Pinpoint the cell where the given text exists, returning its [x, y] midpoint coordinate. 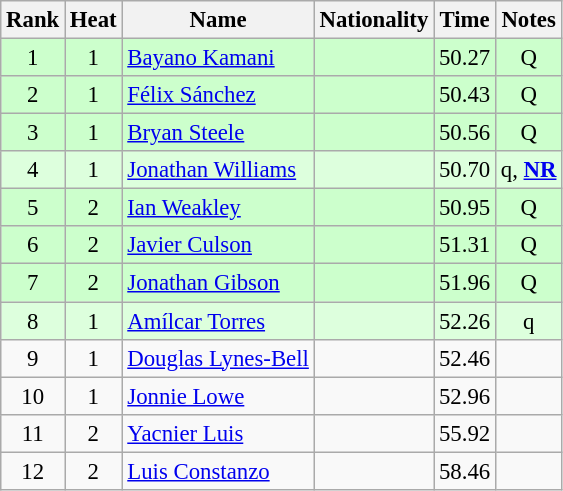
Jonathan Williams [218, 170]
Bayano Kamani [218, 58]
Douglas Lynes-Bell [218, 358]
Time [465, 20]
Yacnier Luis [218, 433]
7 [33, 283]
Luis Constanzo [218, 471]
Ian Weakley [218, 208]
55.92 [465, 433]
Amílcar Torres [218, 321]
9 [33, 358]
q, NR [528, 170]
Nationality [374, 20]
Heat [94, 20]
Félix Sánchez [218, 95]
52.96 [465, 396]
Jonathan Gibson [218, 283]
3 [33, 133]
Name [218, 20]
Bryan Steele [218, 133]
10 [33, 396]
6 [33, 245]
50.70 [465, 170]
q [528, 321]
Rank [33, 20]
52.26 [465, 321]
Notes [528, 20]
52.46 [465, 358]
50.56 [465, 133]
51.96 [465, 283]
4 [33, 170]
50.43 [465, 95]
8 [33, 321]
11 [33, 433]
50.95 [465, 208]
5 [33, 208]
58.46 [465, 471]
Javier Culson [218, 245]
50.27 [465, 58]
Jonnie Lowe [218, 396]
51.31 [465, 245]
12 [33, 471]
